Return the (x, y) coordinate for the center point of the cell that contains the specified text.  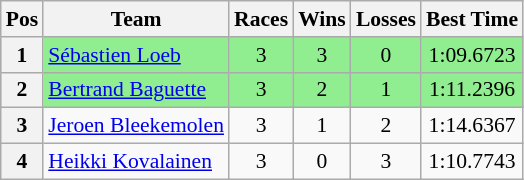
Team (136, 19)
1:14.6367 (472, 126)
Jeroen Bleekemolen (136, 126)
Losses (386, 19)
Pos (22, 19)
1:09.6723 (472, 55)
Races (261, 19)
1:10.7743 (472, 162)
1:11.2396 (472, 90)
Sébastien Loeb (136, 55)
Bertrand Baguette (136, 90)
4 (22, 162)
Wins (322, 19)
Best Time (472, 19)
Heikki Kovalainen (136, 162)
